Find where the given text appears and provide that cell's center as [x, y] coordinate. 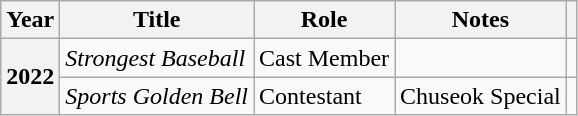
Strongest Baseball [157, 58]
Contestant [324, 96]
Role [324, 20]
Chuseok Special [481, 96]
Sports Golden Bell [157, 96]
Cast Member [324, 58]
2022 [30, 77]
Title [157, 20]
Notes [481, 20]
Year [30, 20]
